Pinpoint the cell where the given text exists, returning its (X, Y) midpoint coordinate. 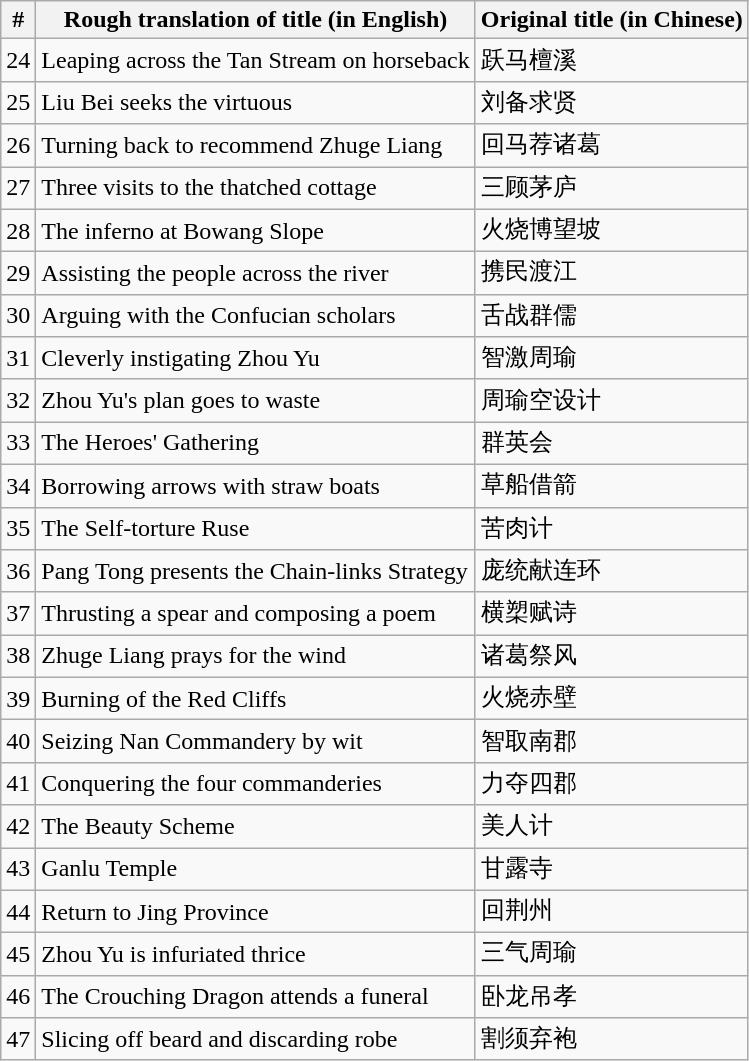
割须弃袍 (612, 1040)
25 (18, 102)
卧龙吊孝 (612, 996)
Zhou Yu is infuriated thrice (256, 954)
Ganlu Temple (256, 870)
Liu Bei seeks the virtuous (256, 102)
26 (18, 146)
智激周瑜 (612, 358)
Burning of the Red Cliffs (256, 698)
Thrusting a spear and composing a poem (256, 614)
Return to Jing Province (256, 912)
The inferno at Bowang Slope (256, 230)
32 (18, 400)
Slicing off beard and discarding robe (256, 1040)
41 (18, 784)
31 (18, 358)
苦肉计 (612, 528)
42 (18, 826)
诸葛祭风 (612, 656)
The Crouching Dragon attends a funeral (256, 996)
力夺四郡 (612, 784)
34 (18, 486)
44 (18, 912)
The Beauty Scheme (256, 826)
29 (18, 274)
45 (18, 954)
27 (18, 188)
舌战群儒 (612, 316)
30 (18, 316)
Leaping across the Tan Stream on horseback (256, 60)
回荆州 (612, 912)
Assisting the people across the river (256, 274)
草船借箭 (612, 486)
横槊赋诗 (612, 614)
火烧赤壁 (612, 698)
周瑜空设计 (612, 400)
跃马檀溪 (612, 60)
Original title (in Chinese) (612, 20)
群英会 (612, 444)
39 (18, 698)
The Heroes' Gathering (256, 444)
甘露寺 (612, 870)
The Self-torture Ruse (256, 528)
Rough translation of title (in English) (256, 20)
40 (18, 742)
三气周瑜 (612, 954)
火烧博望坡 (612, 230)
47 (18, 1040)
Zhou Yu's plan goes to waste (256, 400)
37 (18, 614)
43 (18, 870)
24 (18, 60)
46 (18, 996)
Three visits to the thatched cottage (256, 188)
Conquering the four commanderies (256, 784)
三顾茅庐 (612, 188)
36 (18, 572)
33 (18, 444)
庞统献连环 (612, 572)
回马荐诸葛 (612, 146)
Turning back to recommend Zhuge Liang (256, 146)
携民渡江 (612, 274)
Arguing with the Confucian scholars (256, 316)
38 (18, 656)
28 (18, 230)
智取南郡 (612, 742)
# (18, 20)
Pang Tong presents the Chain-links Strategy (256, 572)
刘备求贤 (612, 102)
35 (18, 528)
Seizing Nan Commandery by wit (256, 742)
Cleverly instigating Zhou Yu (256, 358)
Borrowing arrows with straw boats (256, 486)
美人计 (612, 826)
Zhuge Liang prays for the wind (256, 656)
